Search for the cell housing the specified text and yield its [x, y] center coordinate. 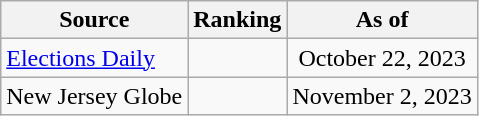
Source [94, 20]
Elections Daily [94, 58]
October 22, 2023 [382, 58]
As of [382, 20]
New Jersey Globe [94, 96]
November 2, 2023 [382, 96]
Ranking [238, 20]
